Identify which cell holds the provided text, then report its (x, y) central coordinate. 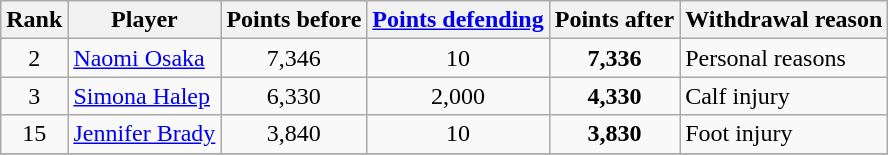
Rank (34, 20)
2 (34, 58)
Jennifer Brady (144, 134)
Withdrawal reason (784, 20)
3,840 (294, 134)
Calf injury (784, 96)
2,000 (458, 96)
Player (144, 20)
Points before (294, 20)
Simona Halep (144, 96)
4,330 (614, 96)
Points after (614, 20)
3 (34, 96)
15 (34, 134)
3,830 (614, 134)
Foot injury (784, 134)
6,330 (294, 96)
7,346 (294, 58)
Points defending (458, 20)
Personal reasons (784, 58)
Naomi Osaka (144, 58)
7,336 (614, 58)
